Search for the cell housing the specified text and yield its [x, y] center coordinate. 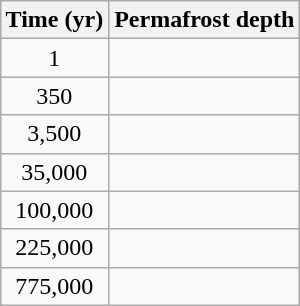
350 [54, 96]
1 [54, 58]
35,000 [54, 172]
775,000 [54, 286]
225,000 [54, 248]
Permafrost depth [204, 20]
100,000 [54, 210]
Time (yr) [54, 20]
3,500 [54, 134]
